Return (x, y) of the center of cell containing provided text 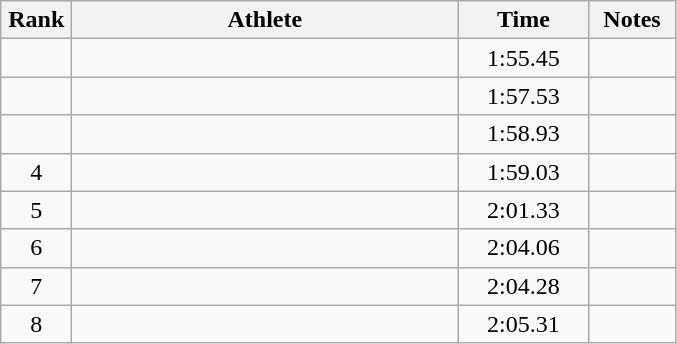
8 (36, 324)
2:01.33 (524, 210)
Time (524, 20)
2:04.06 (524, 248)
2:04.28 (524, 286)
5 (36, 210)
1:59.03 (524, 172)
Notes (632, 20)
4 (36, 172)
Rank (36, 20)
1:57.53 (524, 96)
2:05.31 (524, 324)
7 (36, 286)
Athlete (265, 20)
6 (36, 248)
1:58.93 (524, 134)
1:55.45 (524, 58)
